Return the (X, Y) coordinate for the center point of the cell that contains the specified text.  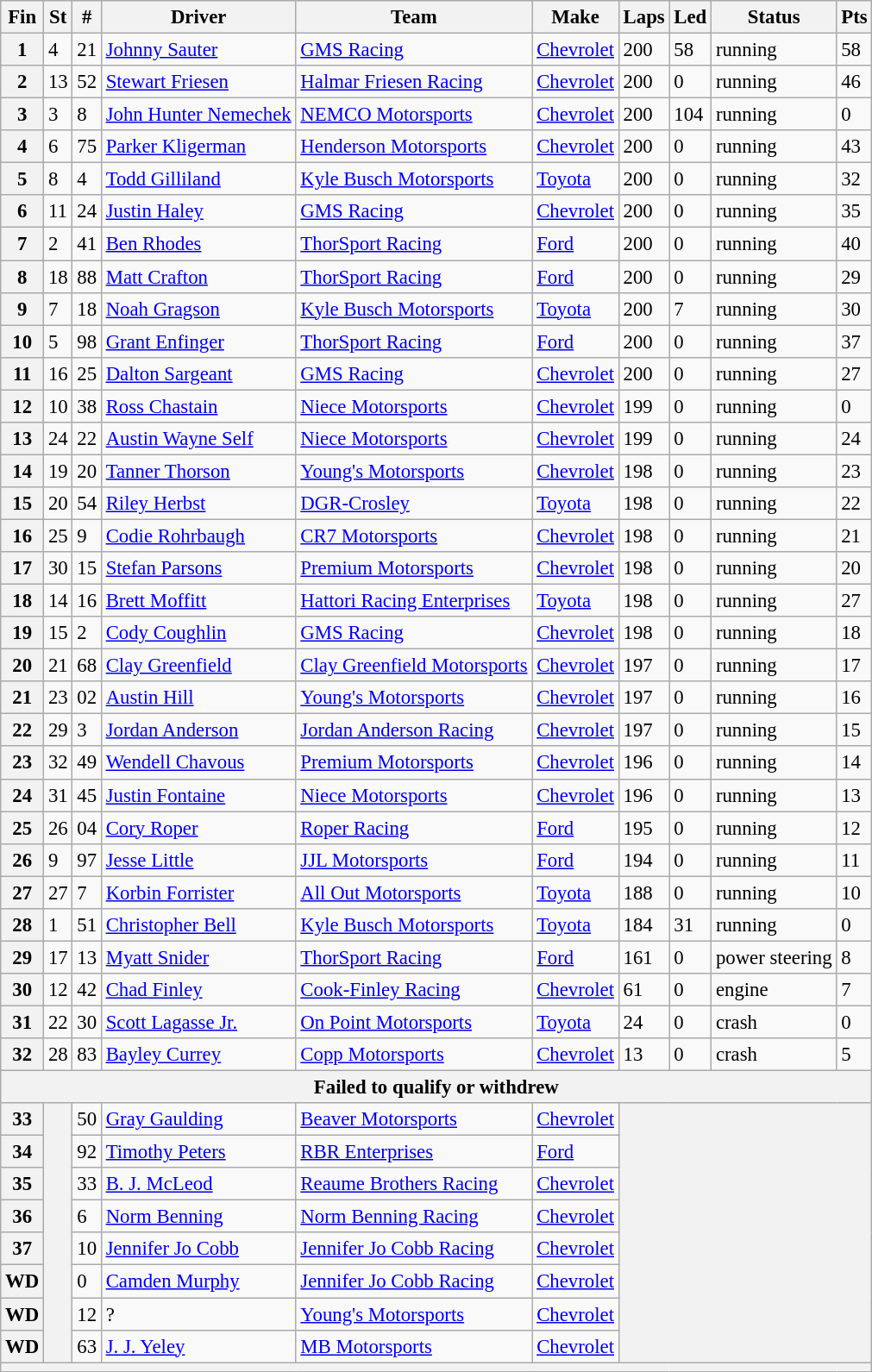
Christopher Bell (198, 925)
188 (643, 893)
Team (414, 17)
John Hunter Nemechek (198, 115)
Gray Gaulding (198, 1119)
Brett Moffitt (198, 601)
Fin (22, 17)
RBR Enterprises (414, 1152)
Tanner Thorson (198, 471)
Todd Gilliland (198, 179)
Jordan Anderson Racing (414, 730)
Pts (854, 17)
Failed to qualify or withdrew (436, 1087)
Dalton Sargeant (198, 373)
Bayley Currey (198, 1055)
Scott Lagasse Jr. (198, 1022)
43 (854, 147)
Cody Coughlin (198, 633)
Codie Rohrbaugh (198, 536)
# (86, 17)
45 (86, 795)
Johnny Sauter (198, 50)
Parker Kligerman (198, 147)
Ben Rhodes (198, 244)
42 (86, 990)
104 (690, 115)
184 (643, 925)
92 (86, 1152)
50 (86, 1119)
J. J. Yeley (198, 1346)
Ross Chastain (198, 406)
Matt Crafton (198, 277)
JJL Motorsports (414, 860)
Clay Greenfield Motorsports (414, 666)
75 (86, 147)
CR7 Motorsports (414, 536)
83 (86, 1055)
161 (643, 957)
Reaume Brothers Racing (414, 1184)
Driver (198, 17)
Justin Fontaine (198, 795)
Justin Haley (198, 211)
54 (86, 504)
MB Motorsports (414, 1346)
Laps (643, 17)
68 (86, 666)
Korbin Forrister (198, 893)
38 (86, 406)
Jennifer Jo Cobb (198, 1250)
Austin Wayne Self (198, 439)
Hattori Racing Enterprises (414, 601)
02 (86, 698)
engine (775, 990)
Norm Benning Racing (414, 1217)
Roper Racing (414, 828)
51 (86, 925)
St (59, 17)
88 (86, 277)
Beaver Motorsports (414, 1119)
195 (643, 828)
36 (22, 1217)
97 (86, 860)
Stefan Parsons (198, 568)
04 (86, 828)
Stewart Friesen (198, 82)
All Out Motorsports (414, 893)
Clay Greenfield (198, 666)
DGR-Crosley (414, 504)
? (198, 1314)
41 (86, 244)
Cook-Finley Racing (414, 990)
34 (22, 1152)
Jordan Anderson (198, 730)
Henderson Motorsports (414, 147)
Noah Gragson (198, 309)
Cory Roper (198, 828)
49 (86, 763)
Wendell Chavous (198, 763)
Jesse Little (198, 860)
Chad Finley (198, 990)
Make (575, 17)
46 (854, 82)
98 (86, 341)
Timothy Peters (198, 1152)
Halmar Friesen Racing (414, 82)
Grant Enfinger (198, 341)
power steering (775, 957)
On Point Motorsports (414, 1022)
Myatt Snider (198, 957)
Norm Benning (198, 1217)
NEMCO Motorsports (414, 115)
Led (690, 17)
52 (86, 82)
Austin Hill (198, 698)
Copp Motorsports (414, 1055)
194 (643, 860)
Camden Murphy (198, 1281)
Status (775, 17)
B. J. McLeod (198, 1184)
40 (854, 244)
61 (643, 990)
63 (86, 1346)
Riley Herbst (198, 504)
